Return (X, Y) of the center of cell containing provided text 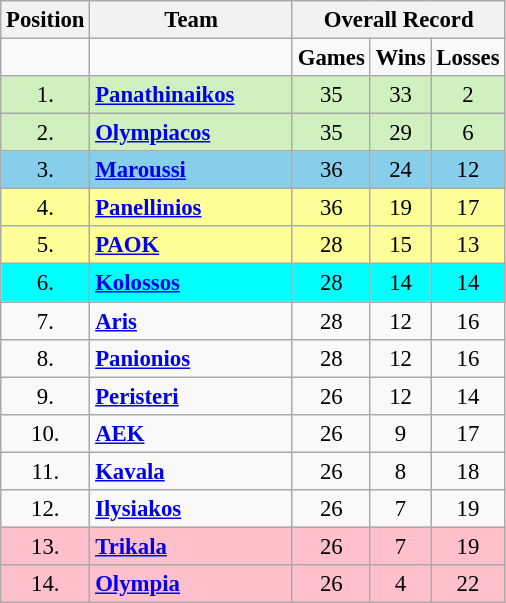
2. (46, 133)
6. (46, 283)
18 (468, 471)
Olympiacos (192, 133)
11. (46, 471)
12. (46, 509)
9 (400, 433)
7. (46, 321)
Peristeri (192, 396)
33 (400, 95)
Overall Record (398, 20)
13. (46, 546)
Panathinaikos (192, 95)
Position (46, 20)
24 (400, 170)
8 (400, 471)
Kolossos (192, 283)
Losses (468, 58)
4 (400, 584)
Aris (192, 321)
2 (468, 95)
1. (46, 95)
3. (46, 170)
29 (400, 133)
Kavala (192, 471)
Olympia (192, 584)
Wins (400, 58)
Panionios (192, 358)
14. (46, 584)
8. (46, 358)
Team (192, 20)
Ilysiakos (192, 509)
Maroussi (192, 170)
Trikala (192, 546)
PAOK (192, 245)
15 (400, 245)
Panellinios (192, 208)
4. (46, 208)
5. (46, 245)
10. (46, 433)
13 (468, 245)
AEK (192, 433)
Games (331, 58)
22 (468, 584)
9. (46, 396)
6 (468, 133)
